Locate the cell with the specified text and output its (X, Y) center coordinate. 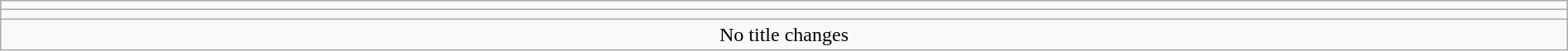
No title changes (784, 35)
